Find where the given text appears and provide that cell's center as [x, y] coordinate. 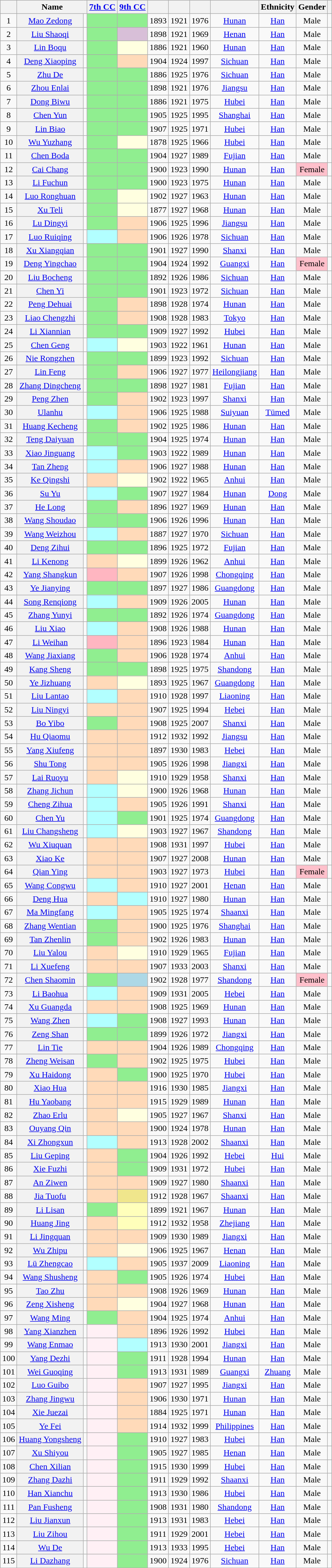
88 [9, 1196]
Wu De [50, 1547]
22 [9, 304]
16 [9, 223]
21 [9, 291]
106 [9, 1439]
12 [9, 169]
Deng Hua [50, 899]
13 [9, 183]
Xu Shiyou [50, 1453]
Liu Zihou [50, 1534]
14 [9, 196]
Wang Zhen [50, 1020]
Li Jingquan [50, 1236]
1884 [158, 1412]
Xu Xiangqian [50, 250]
Zhang Jingwu [50, 1399]
Qian Ying [50, 872]
Nie Rongzhen [50, 358]
Pan Fusheng [50, 1507]
Song Renqiong [50, 602]
6 [9, 88]
84 [9, 1142]
56 [9, 764]
Tokyo [234, 318]
78 [9, 1061]
1960 [200, 48]
33 [9, 453]
43 [9, 588]
60 [9, 818]
1973 [200, 872]
93 [9, 1264]
79 [9, 1075]
31 [9, 426]
1981 [200, 385]
52 [9, 710]
47 [9, 642]
2007 [200, 723]
Wei Guoqing [50, 1372]
Tümed [278, 413]
Zeng Xisheng [50, 1304]
49 [9, 669]
81 [9, 1102]
10 [9, 142]
Liu Yalou [50, 953]
Liao Chengzhi [50, 318]
9 [9, 129]
5 [9, 75]
Deng Zihui [50, 547]
Ye Fei [50, 1426]
Wang Enmao [50, 1345]
Chen Shaomin [50, 980]
37 [9, 507]
Luo Guibo [50, 1385]
Xi Zhongxun [50, 1142]
Chen Yun [50, 115]
Luo Ruiqing [50, 237]
Jia Tuofu [50, 1196]
Xu Teli [50, 210]
65 [9, 885]
Tao Zhu [50, 1291]
Lai Ruoyu [50, 777]
15 [9, 210]
Lü Zhengcao [50, 1264]
44 [9, 602]
An Ziwen [50, 1182]
Wang Weizhou [50, 534]
1878 [158, 142]
67 [9, 912]
11 [9, 155]
Li Xiannian [50, 331]
3 [9, 48]
Li Xuefeng [50, 966]
Yang Xiufeng [50, 750]
Cai Chang [50, 169]
76 [9, 1034]
Hu Qiaomu [50, 737]
Chen Boda [50, 155]
Ma Mingfang [50, 912]
Yang Shangkun [50, 574]
Ethnicity [278, 7]
92 [9, 1250]
Yang Dezhi [50, 1358]
2 [9, 34]
Dong [278, 493]
64 [9, 872]
89 [9, 1209]
Li Weihan [50, 642]
Zhu De [50, 75]
85 [9, 1155]
Ye Jianying [50, 588]
104 [9, 1412]
Suiyuan [234, 413]
96 [9, 1304]
107 [9, 1453]
Zhang Dingcheng [50, 385]
Ke Qingshi [50, 480]
Wang Jiaxiang [50, 656]
Zhejiang [234, 1223]
110 [9, 1493]
Kang Sheng [50, 669]
94 [9, 1277]
7 [9, 102]
1914 [158, 1426]
17 [9, 237]
86 [9, 1169]
1 [9, 21]
Su Yu [50, 493]
Xiao Hua [50, 1088]
54 [9, 737]
7th CC [102, 7]
Yang Xianzhen [50, 1331]
Bo Yibo [50, 723]
Xiao Ke [50, 858]
Name [52, 7]
108 [9, 1466]
Xie Fuzhi [50, 1169]
24 [9, 331]
51 [9, 696]
Tan Zhenlin [50, 939]
50 [9, 683]
40 [9, 547]
32 [9, 439]
Cheng Zihua [50, 804]
He Long [50, 507]
Xiao Jinguang [50, 453]
Wang Ming [50, 1318]
Luo Ronghuan [50, 196]
68 [9, 926]
Zhou Enlai [50, 88]
Chen Yu [50, 818]
1916 [158, 1088]
1877 [158, 210]
Gender [312, 7]
39 [9, 534]
70 [9, 953]
112 [9, 1520]
103 [9, 1399]
90 [9, 1223]
66 [9, 899]
26 [9, 358]
1966 [200, 142]
Zhuang [278, 1372]
Hu Yaobang [50, 1102]
Liu Lantao [50, 696]
2008 [200, 858]
101 [9, 1372]
Philippines [234, 1426]
Mao Zedong [50, 21]
9th CC [133, 7]
Huang Yongsheng [50, 1439]
27 [9, 372]
Liu Xiao [50, 629]
Lin Boqu [50, 48]
2009 [200, 1264]
59 [9, 804]
38 [9, 520]
1963 [200, 196]
Tan Zheng [50, 466]
41 [9, 561]
Liu Geping [50, 1155]
1961 [200, 345]
Lin Biao [50, 129]
23 [9, 318]
109 [9, 1480]
Wang Shusheng [50, 1277]
114 [9, 1547]
Deng Yingchao [50, 264]
57 [9, 777]
36 [9, 493]
55 [9, 750]
69 [9, 939]
Chen Xilian [50, 1466]
Li Fuchun [50, 183]
Zhang Dazhi [50, 1480]
97 [9, 1318]
Wu Zhipu [50, 1250]
72 [9, 980]
Liu Shaoqi [50, 34]
42 [9, 574]
Chen Geng [50, 345]
63 [9, 858]
83 [9, 1129]
Dong Biwu [50, 102]
Li Dazhang [50, 1561]
1887 [158, 534]
73 [9, 993]
Ulanhu [50, 413]
34 [9, 466]
115 [9, 1561]
Xu Guangda [50, 1007]
Teng Daiyuan [50, 439]
80 [9, 1088]
Wu Xiuquan [50, 845]
53 [9, 723]
Wu Yuzhang [50, 142]
75 [9, 1020]
35 [9, 480]
87 [9, 1182]
Zhao Erlu [50, 1115]
Peng Zhen [50, 399]
95 [9, 1291]
Lin Feng [50, 372]
99 [9, 1345]
Shu Tong [50, 764]
2002 [200, 1142]
Xie Juezai [50, 1412]
Ye Jizhuang [50, 683]
29 [9, 399]
4 [9, 61]
82 [9, 1115]
Heilongjiang [234, 372]
Li Baohua [50, 993]
Zhang Wentian [50, 926]
113 [9, 1534]
Li Lisan [50, 1209]
Lu Dingyi [50, 223]
74 [9, 1007]
Huang Jing [50, 1223]
Liu Changsheng [50, 831]
91 [9, 1236]
Li Kenong [50, 561]
Han Xianchu [50, 1493]
Hui [278, 1155]
25 [9, 345]
30 [9, 413]
20 [9, 277]
Ouyang Qin [50, 1129]
102 [9, 1385]
Liu Bocheng [50, 277]
1991 [200, 804]
105 [9, 1426]
48 [9, 656]
58 [9, 791]
111 [9, 1507]
Deng Xiaoping [50, 61]
71 [9, 966]
77 [9, 1048]
Wang Congwu [50, 885]
Zheng Weisan [50, 1061]
Chen Yi [50, 291]
Liu Jianxun [50, 1520]
Peng Dehuai [50, 304]
46 [9, 629]
100 [9, 1358]
98 [9, 1331]
1993 [200, 1020]
61 [9, 831]
19 [9, 264]
Xu Haidong [50, 1075]
Zeng Shan [50, 1034]
Zhang Jichun [50, 791]
Zhang Yunyi [50, 615]
18 [9, 250]
Huang Kecheng [50, 426]
1962 [200, 561]
45 [9, 615]
Lin Tie [50, 1048]
2003 [200, 966]
Liu Ningyi [50, 710]
62 [9, 845]
Wang Shoudao [50, 520]
1937 [179, 1264]
28 [9, 385]
8 [9, 115]
